Identify which cell holds the provided text, then report its (X, Y) central coordinate. 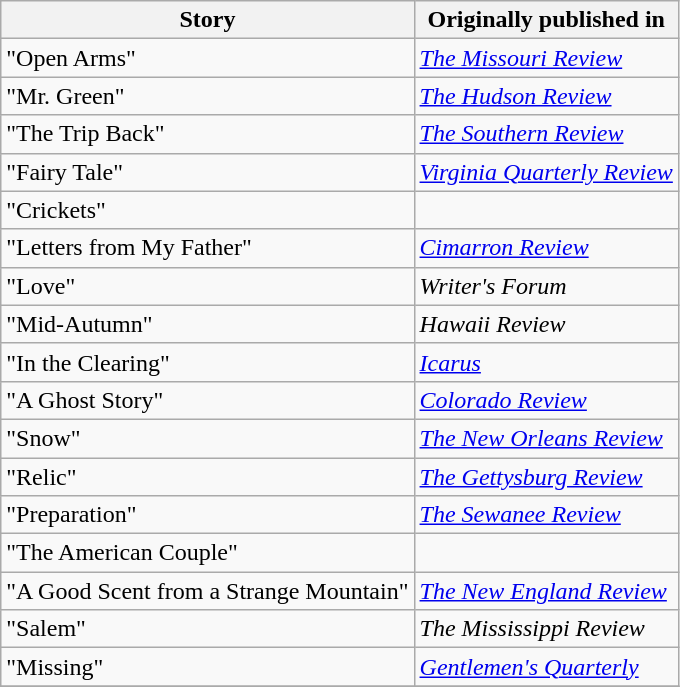
"Fairy Tale" (208, 172)
Originally published in (546, 20)
"Crickets" (208, 210)
Hawaii Review (546, 324)
"Preparation" (208, 515)
The Gettysburg Review (546, 477)
The Southern Review (546, 134)
"Relic" (208, 477)
Virginia Quarterly Review (546, 172)
"The Trip Back" (208, 134)
"In the Clearing" (208, 362)
"Snow" (208, 438)
The Sewanee Review (546, 515)
"Mr. Green" (208, 96)
Colorado Review (546, 400)
The Mississippi Review (546, 629)
The Missouri Review (546, 58)
"A Ghost Story" (208, 400)
"Open Arms" (208, 58)
The Hudson Review (546, 96)
The New Orleans Review (546, 438)
Gentlemen's Quarterly (546, 667)
"Love" (208, 286)
Story (208, 20)
"Letters from My Father" (208, 248)
Cimarron Review (546, 248)
"Missing" (208, 667)
"A Good Scent from a Strange Mountain" (208, 591)
"Mid-Autumn" (208, 324)
"Salem" (208, 629)
"The American Couple" (208, 553)
Icarus (546, 362)
The New England Review (546, 591)
Writer's Forum (546, 286)
